Provide the [x, y] coordinate of the cell's center where the given text is located.  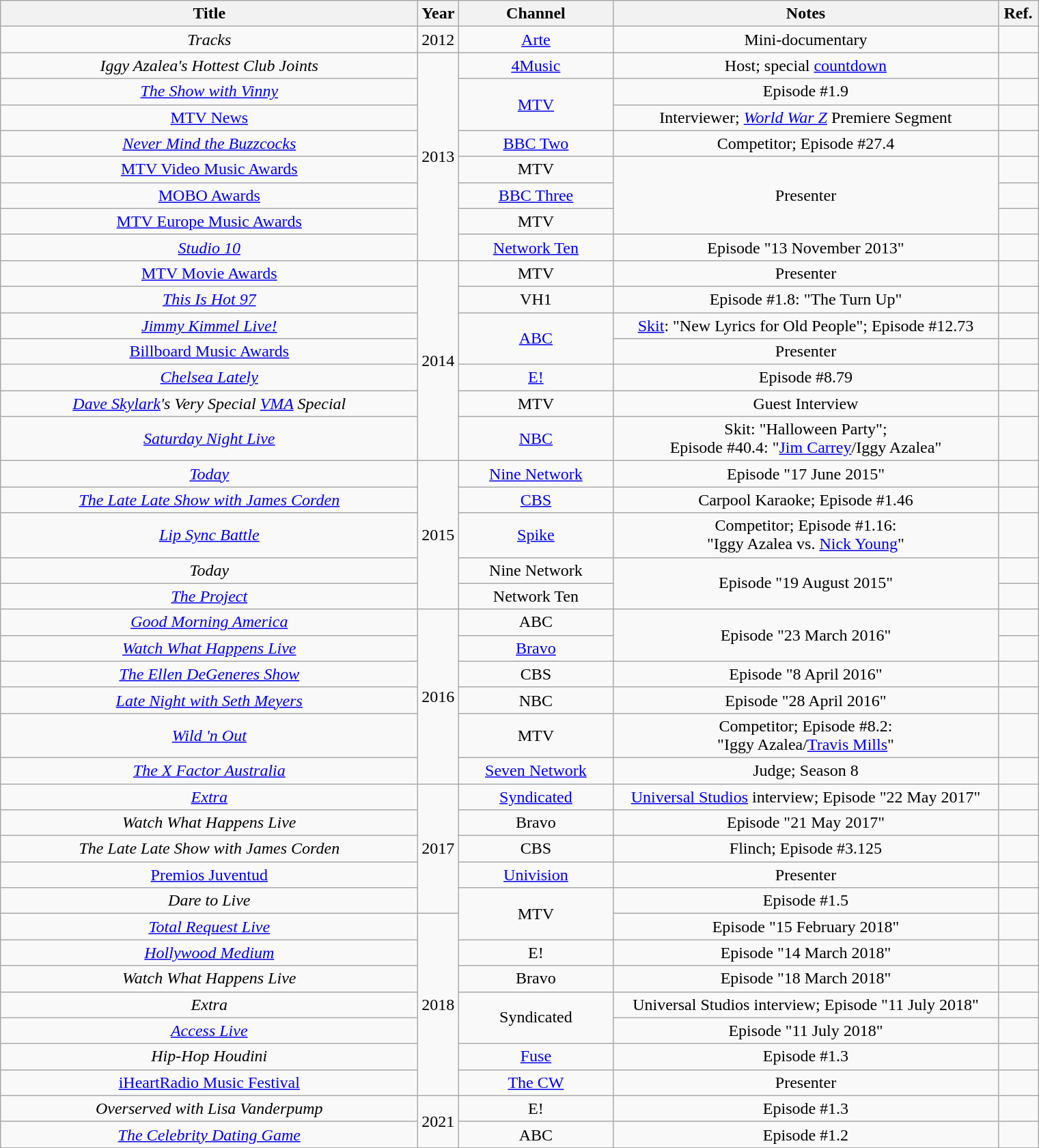
4Music [536, 66]
The Ellen DeGeneres Show [209, 674]
Competitor; Episode #1.16:"Iggy Azalea vs. Nick Young" [806, 535]
Tracks [209, 40]
MTV Europe Music Awards [209, 221]
This Is Hot 97 [209, 299]
Iggy Azalea's Hottest Club Joints [209, 66]
Judge; Season 8 [806, 770]
Interviewer; World War Z Premiere Segment [806, 117]
The Project [209, 596]
Episode "21 May 2017" [806, 823]
Spike [536, 535]
Episode #1.9 [806, 92]
Episode #1.5 [806, 901]
Jimmy Kimmel Live! [209, 326]
2018 [439, 1005]
MTV News [209, 117]
Episode "13 November 2013" [806, 247]
Ref. [1018, 14]
Overserved with Lisa Vanderpump [209, 1108]
Fuse [536, 1056]
Hollywood Medium [209, 953]
Episode "17 June 2015" [806, 474]
Universal Studios interview; Episode "11 July 2018" [806, 1005]
2016 [439, 697]
Good Morning America [209, 622]
iHeartRadio Music Festival [209, 1082]
2021 [439, 1121]
Saturday Night Live [209, 438]
The Show with Vinny [209, 92]
2014 [439, 361]
Total Request Live [209, 927]
Dave Skylark's Very Special VMA Special [209, 404]
MTV Movie Awards [209, 273]
Seven Network [536, 770]
Premios Juventud [209, 875]
BBC Three [536, 195]
The X Factor Australia [209, 770]
Episode "11 July 2018" [806, 1031]
2013 [439, 156]
Hip-Hop Houdini [209, 1056]
Access Live [209, 1031]
Episode "19 August 2015" [806, 583]
Notes [806, 14]
Carpool Karaoke; Episode #1.46 [806, 500]
Episode "8 April 2016" [806, 674]
Mini-documentary [806, 40]
Flinch; Episode #3.125 [806, 849]
Channel [536, 14]
MTV Video Music Awards [209, 169]
Chelsea Lately [209, 378]
Episode #8.79 [806, 378]
Never Mind the Buzzcocks [209, 143]
Guest Interview [806, 404]
Competitor; Episode #27.4 [806, 143]
Studio 10 [209, 247]
The CW [536, 1082]
Dare to Live [209, 901]
Episode "15 February 2018" [806, 927]
Universal Studios interview; Episode "22 May 2017" [806, 797]
Late Night with Seth Meyers [209, 700]
Episode "14 March 2018" [806, 953]
MOBO Awards [209, 195]
2012 [439, 40]
Wild 'n Out [209, 735]
Host; special countdown [806, 66]
BBC Two [536, 143]
Arte [536, 40]
Billboard Music Awards [209, 352]
Episode #1.8: "The Turn Up" [806, 299]
Univision [536, 875]
2017 [439, 849]
2015 [439, 535]
Year [439, 14]
Episode "28 April 2016" [806, 700]
Episode "18 March 2018" [806, 979]
Skit: "Halloween Party";Episode #40.4: "Jim Carrey/Iggy Azalea" [806, 438]
Competitor; Episode #8.2:"Iggy Azalea/Travis Mills" [806, 735]
Title [209, 14]
Skit: "New Lyrics for Old People"; Episode #12.73 [806, 326]
Lip Sync Battle [209, 535]
Episode #1.2 [806, 1134]
Episode "23 March 2016" [806, 635]
VH1 [536, 299]
The Celebrity Dating Game [209, 1134]
